Detect which cell encompasses the target text, then output its [X, Y] center coordinate. 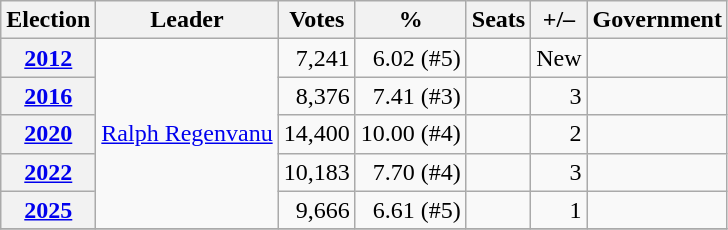
7.41 (#3) [410, 96]
2020 [48, 134]
2016 [48, 96]
Seats [498, 20]
1 [559, 210]
2 [559, 134]
+/– [559, 20]
New [559, 58]
8,376 [316, 96]
% [410, 20]
9,666 [316, 210]
Government [657, 20]
7,241 [316, 58]
2025 [48, 210]
6.61 (#5) [410, 210]
Ralph Regenvanu [187, 134]
2022 [48, 172]
10.00 (#4) [410, 134]
6.02 (#5) [410, 58]
Votes [316, 20]
Election [48, 20]
10,183 [316, 172]
Leader [187, 20]
7.70 (#4) [410, 172]
14,400 [316, 134]
2012 [48, 58]
